Locate the cell with the specified text and output its [x, y] center coordinate. 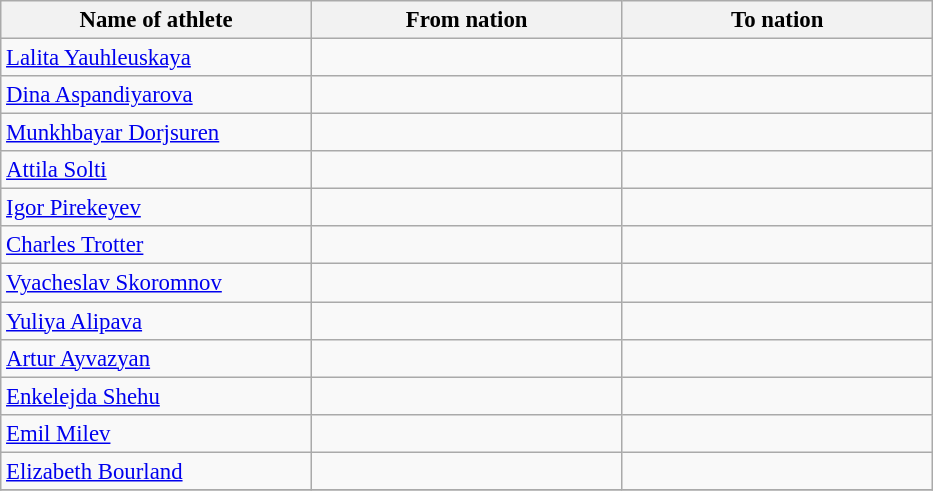
Enkelejda Shehu [156, 396]
Name of athlete [156, 20]
Artur Ayvazyan [156, 358]
To nation [778, 20]
Attila Solti [156, 170]
Vyacheslav Skoromnov [156, 283]
From nation [466, 20]
Igor Pirekeyev [156, 208]
Emil Milev [156, 433]
Elizabeth Bourland [156, 471]
Lalita Yauhleuskaya [156, 58]
Charles Trotter [156, 245]
Dina Aspandiyarova [156, 95]
Munkhbayar Dorjsuren [156, 133]
Yuliya Alipava [156, 321]
